Capture the cell that displays the provided text and extract its [X, Y] central coordinate. 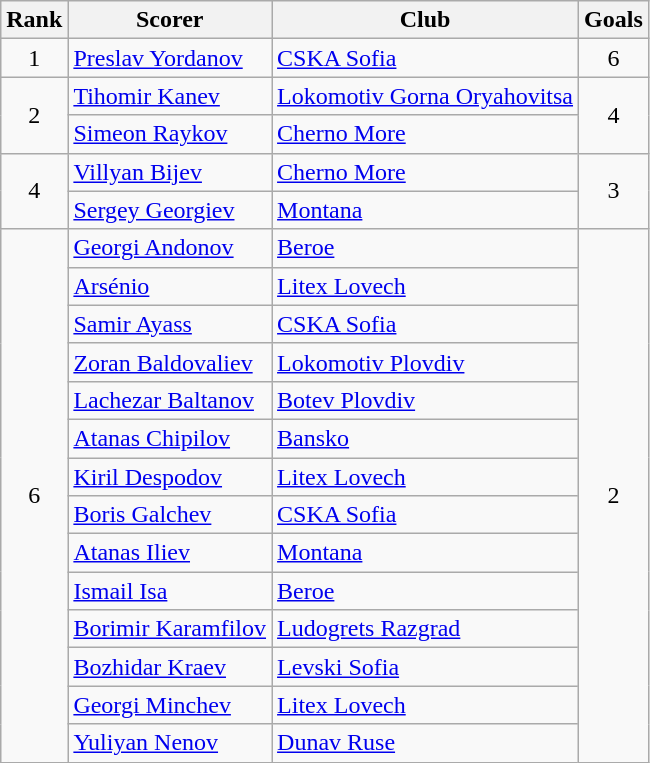
Tihomir Kanev [170, 96]
Goals [614, 20]
Atanas Chipilov [170, 438]
Arsénio [170, 286]
Preslav Yordanov [170, 58]
1 [34, 58]
Ismail Isa [170, 591]
Club [426, 20]
Ludogrets Razgrad [426, 629]
Yuliyan Nenov [170, 743]
Lokomotiv Gorna Oryahovitsa [426, 96]
Lachezar Baltanov [170, 400]
Zoran Baldovaliev [170, 362]
Borimir Karamfilov [170, 629]
Simeon Raykov [170, 134]
Boris Galchev [170, 515]
Kiril Despodov [170, 477]
Georgi Andonov [170, 248]
Levski Sofia [426, 667]
Atanas Iliev [170, 553]
Sergey Georgiev [170, 210]
Dunav Ruse [426, 743]
Bansko [426, 438]
Lokomotiv Plovdiv [426, 362]
Rank [34, 20]
Samir Ayass [170, 324]
Villyan Bijev [170, 172]
Georgi Minchev [170, 705]
Botev Plovdiv [426, 400]
Scorer [170, 20]
3 [614, 191]
Bozhidar Kraev [170, 667]
